Identify which cell holds the provided text, then report its (x, y) central coordinate. 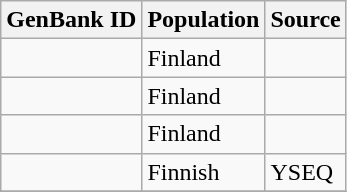
GenBank ID (72, 20)
Finnish (204, 172)
YSEQ (306, 172)
Source (306, 20)
Population (204, 20)
